Extract the [x, y] coordinate from the center of the cell holding the provided text.  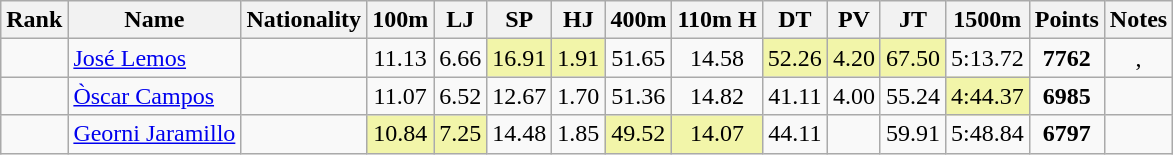
, [1138, 58]
49.52 [638, 134]
1.70 [578, 96]
1500m [987, 20]
Òscar Campos [154, 96]
6797 [1066, 134]
59.91 [912, 134]
JT [912, 20]
Name [154, 20]
55.24 [912, 96]
1.85 [578, 134]
Rank [34, 20]
16.91 [520, 58]
110m H [717, 20]
DT [794, 20]
51.65 [638, 58]
14.48 [520, 134]
14.58 [717, 58]
100m [400, 20]
52.26 [794, 58]
Notes [1138, 20]
7762 [1066, 58]
Points [1066, 20]
51.36 [638, 96]
José Lemos [154, 58]
4.00 [854, 96]
6.66 [460, 58]
6985 [1066, 96]
11.13 [400, 58]
Georni Jaramillo [154, 134]
SP [520, 20]
LJ [460, 20]
6.52 [460, 96]
7.25 [460, 134]
5:13.72 [987, 58]
44.11 [794, 134]
4:44.37 [987, 96]
1.91 [578, 58]
11.07 [400, 96]
HJ [578, 20]
67.50 [912, 58]
4.20 [854, 58]
5:48.84 [987, 134]
400m [638, 20]
14.82 [717, 96]
10.84 [400, 134]
Nationality [304, 20]
PV [854, 20]
14.07 [717, 134]
12.67 [520, 96]
41.11 [794, 96]
